Search for the cell housing the specified text and yield its [x, y] center coordinate. 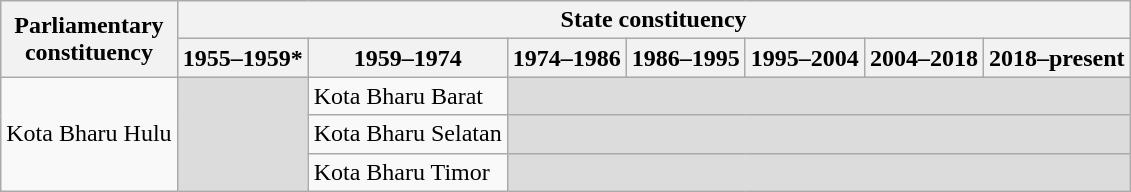
1986–1995 [686, 58]
Kota Bharu Timor [408, 172]
1974–1986 [566, 58]
2004–2018 [924, 58]
1959–1974 [408, 58]
1955–1959* [242, 58]
Kota Bharu Hulu [89, 134]
Kota Bharu Barat [408, 96]
2018–present [1056, 58]
State constituency [654, 20]
Parliamentaryconstituency [89, 39]
1995–2004 [804, 58]
Kota Bharu Selatan [408, 134]
